Scan for the cell matching the given text and deliver its [X, Y] coordinate at center. 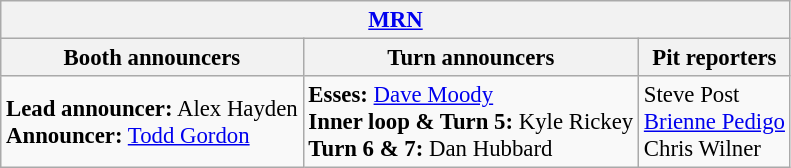
Esses: Dave Moody Inner loop & Turn 5: Kyle RickeyTurn 6 & 7: Dan Hubbard [470, 122]
Pit reporters [715, 58]
Steve PostBrienne PedigoChris Wilner [715, 122]
Turn announcers [470, 58]
Lead announcer: Alex HaydenAnnouncer: Todd Gordon [152, 122]
MRN [396, 20]
Booth announcers [152, 58]
